Identify which cell holds the provided text, then report its [x, y] central coordinate. 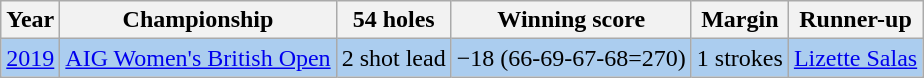
Margin [740, 20]
Year [30, 20]
Runner-up [855, 20]
2 shot lead [394, 58]
Winning score [571, 20]
−18 (66-69-67-68=270) [571, 58]
Lizette Salas [855, 58]
Championship [198, 20]
AIG Women's British Open [198, 58]
2019 [30, 58]
1 strokes [740, 58]
54 holes [394, 20]
